Locate the cell with the specified text and output its [X, Y] center coordinate. 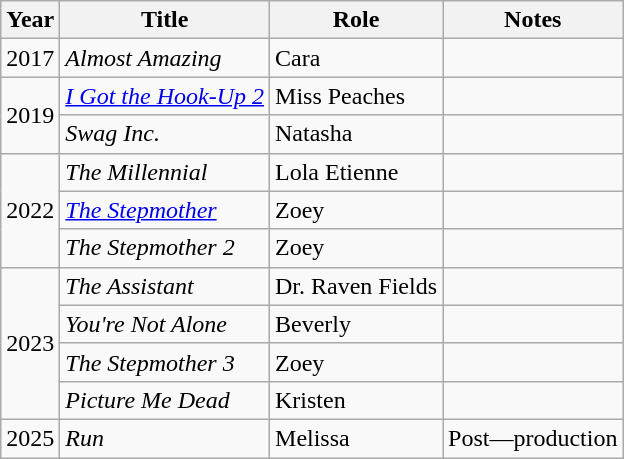
Year [30, 20]
Notes [533, 20]
2017 [30, 58]
The Stepmother [165, 210]
Kristen [356, 400]
The Stepmother 2 [165, 248]
Run [165, 438]
Dr. Raven Fields [356, 286]
Melissa [356, 438]
I Got the Hook-Up 2 [165, 96]
Role [356, 20]
Post—production [533, 438]
2023 [30, 343]
The Assistant [165, 286]
The Millennial [165, 172]
Cara [356, 58]
Natasha [356, 134]
Miss Peaches [356, 96]
Swag Inc. [165, 134]
Picture Me Dead [165, 400]
2022 [30, 210]
Lola Etienne [356, 172]
Beverly [356, 324]
You're Not Alone [165, 324]
2019 [30, 115]
Almost Amazing [165, 58]
2025 [30, 438]
Title [165, 20]
The Stepmother 3 [165, 362]
